Scan for the cell matching the given text and deliver its (x, y) coordinate at center. 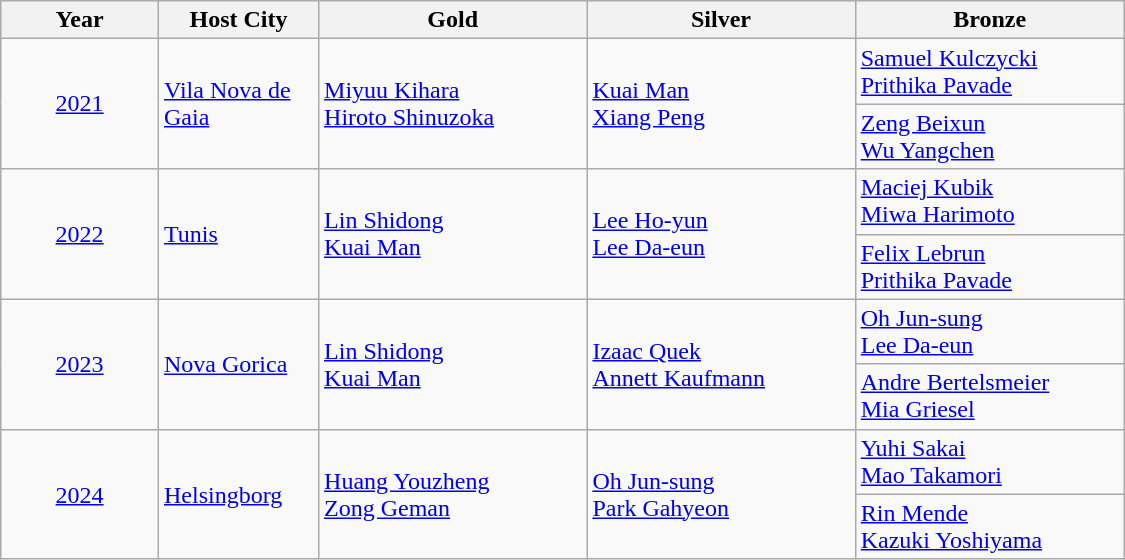
Gold (453, 20)
Nova Gorica (238, 364)
Yuhi Sakai Mao Takamori (990, 462)
Host City (238, 20)
Miyuu Kihara Hiroto Shinuzoka (453, 104)
2022 (80, 234)
2024 (80, 494)
Kuai Man Xiang Peng (721, 104)
Tunis (238, 234)
Year (80, 20)
Silver (721, 20)
Bronze (990, 20)
2021 (80, 104)
Huang Youzheng Zong Geman (453, 494)
Maciej Kubik Miwa Harimoto (990, 202)
Helsingborg (238, 494)
2023 (80, 364)
Izaac Quek Annett Kaufmann (721, 364)
Felix Lebrun Prithika Pavade (990, 266)
Oh Jun-sung Park Gahyeon (721, 494)
Oh Jun-sung Lee Da-eun (990, 332)
Andre Bertelsmeier Mia Griesel (990, 396)
Rin Mende Kazuki Yoshiyama (990, 526)
Vila Nova de Gaia (238, 104)
Samuel Kulczycki Prithika Pavade (990, 72)
Zeng Beixun Wu Yangchen (990, 136)
Lee Ho-yun Lee Da-eun (721, 234)
